Detect which cell encompasses the target text, then output its [X, Y] center coordinate. 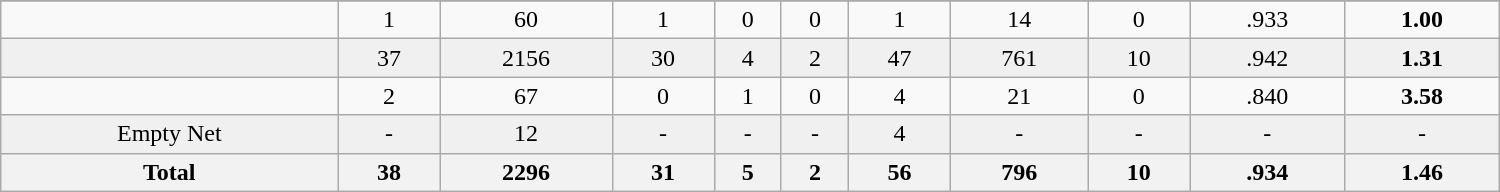
2296 [526, 172]
761 [1020, 58]
1.31 [1422, 58]
31 [663, 172]
14 [1020, 20]
796 [1020, 172]
2156 [526, 58]
56 [900, 172]
.840 [1268, 96]
37 [389, 58]
.934 [1268, 172]
1.46 [1422, 172]
21 [1020, 96]
67 [526, 96]
38 [389, 172]
.942 [1268, 58]
12 [526, 134]
5 [748, 172]
1.00 [1422, 20]
60 [526, 20]
3.58 [1422, 96]
30 [663, 58]
Empty Net [170, 134]
Total [170, 172]
47 [900, 58]
.933 [1268, 20]
